Identify which cell holds the provided text, then report its [x, y] central coordinate. 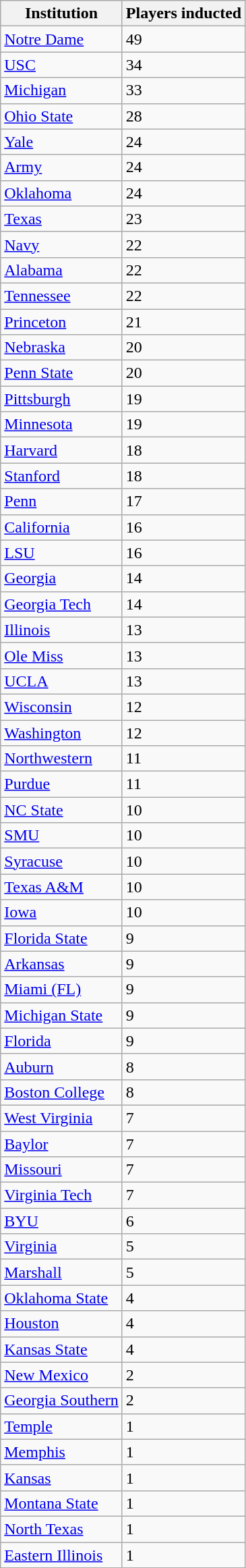
Players inducted [183, 13]
Kansas State [62, 1349]
Wisconsin [62, 707]
Nebraska [62, 348]
Washington [62, 732]
Auburn [62, 1066]
Houston [62, 1324]
Texas [62, 219]
Penn State [62, 373]
Harvard [62, 450]
Virginia Tech [62, 1195]
Stanford [62, 476]
Yale [62, 142]
Pittsburgh [62, 399]
Texas A&M [62, 887]
SMU [62, 836]
Army [62, 167]
Princeton [62, 322]
49 [183, 39]
Oklahoma [62, 193]
Virginia [62, 1247]
UCLA [62, 681]
Institution [62, 13]
Purdue [62, 784]
33 [183, 90]
Syracuse [62, 861]
Miami (FL) [62, 990]
BYU [62, 1221]
Notre Dame [62, 39]
Georgia [62, 578]
Georgia Tech [62, 604]
Ole Miss [62, 655]
Baylor [62, 1144]
Ohio State [62, 116]
NC State [62, 810]
21 [183, 322]
Michigan [62, 90]
6 [183, 1221]
Memphis [62, 1452]
Arkansas [62, 964]
Tennessee [62, 296]
Missouri [62, 1170]
28 [183, 116]
23 [183, 219]
USC [62, 65]
Alabama [62, 270]
Montana State [62, 1503]
Oklahoma State [62, 1298]
Iowa [62, 913]
Temple [62, 1426]
Michigan State [62, 1015]
North Texas [62, 1529]
Florida [62, 1041]
Georgia Southern [62, 1401]
Navy [62, 244]
LSU [62, 553]
34 [183, 65]
Northwestern [62, 759]
Florida State [62, 938]
Penn [62, 502]
Marshall [62, 1272]
Boston College [62, 1092]
Eastern Illinois [62, 1555]
Kansas [62, 1478]
Illinois [62, 630]
California [62, 527]
New Mexico [62, 1375]
West Virginia [62, 1118]
17 [183, 502]
Minnesota [62, 425]
